Detect which cell encompasses the target text, then output its (x, y) center coordinate. 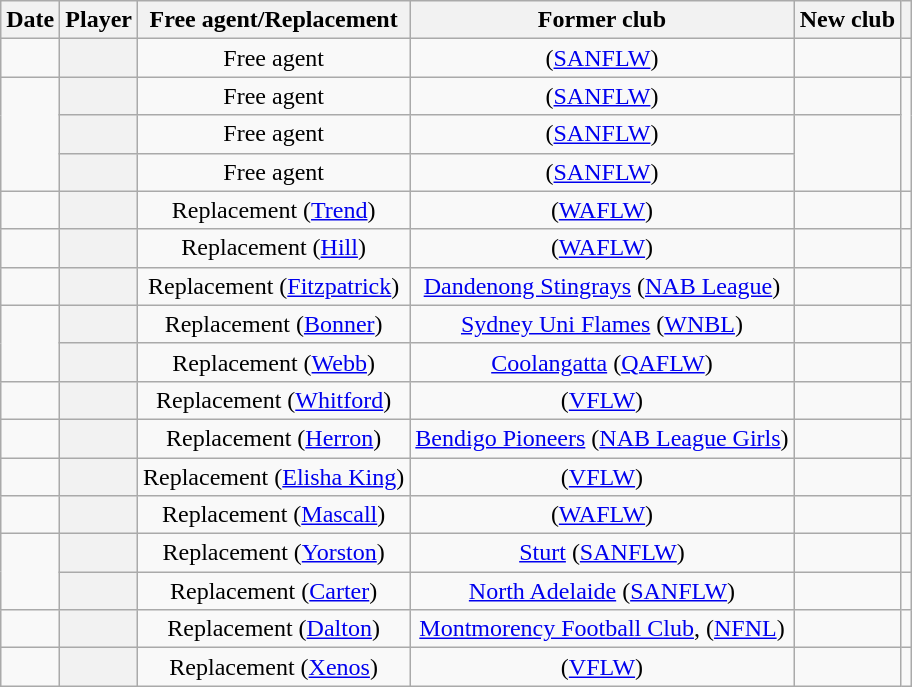
Sydney Uni Flames (WNBL) (602, 324)
Former club (602, 20)
Replacement (Fitzpatrick) (273, 286)
Player (99, 20)
Replacement (Yorston) (273, 553)
Free agent/Replacement (273, 20)
Dandenong Stingrays (NAB League) (602, 286)
Replacement (Trend) (273, 210)
Replacement (Carter) (273, 591)
Replacement (Whitford) (273, 400)
Replacement (Webb) (273, 362)
Replacement (Xenos) (273, 667)
Replacement (Hill) (273, 248)
Date (30, 20)
North Adelaide (SANFLW) (602, 591)
Replacement (Dalton) (273, 629)
Replacement (Mascall) (273, 515)
Montmorency Football Club, (NFNL) (602, 629)
Bendigo Pioneers (NAB League Girls) (602, 438)
Coolangatta (QAFLW) (602, 362)
New club (847, 20)
Replacement (Herron) (273, 438)
Sturt (SANFLW) (602, 553)
Replacement (Bonner) (273, 324)
Replacement (Elisha King) (273, 477)
